Extract the (X, Y) coordinate from the center of the cell holding the provided text.  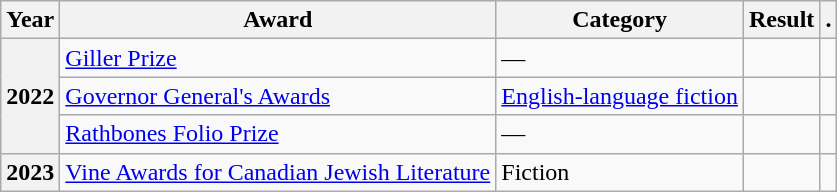
English-language fiction (620, 96)
2023 (30, 172)
. (828, 20)
Award (278, 20)
Category (620, 20)
Vine Awards for Canadian Jewish Literature (278, 172)
Result (781, 20)
2022 (30, 96)
Year (30, 20)
Giller Prize (278, 58)
Fiction (620, 172)
Governor General's Awards (278, 96)
Rathbones Folio Prize (278, 134)
